For the text-containing cell, return its midpoint in (X, Y) coordinate format. 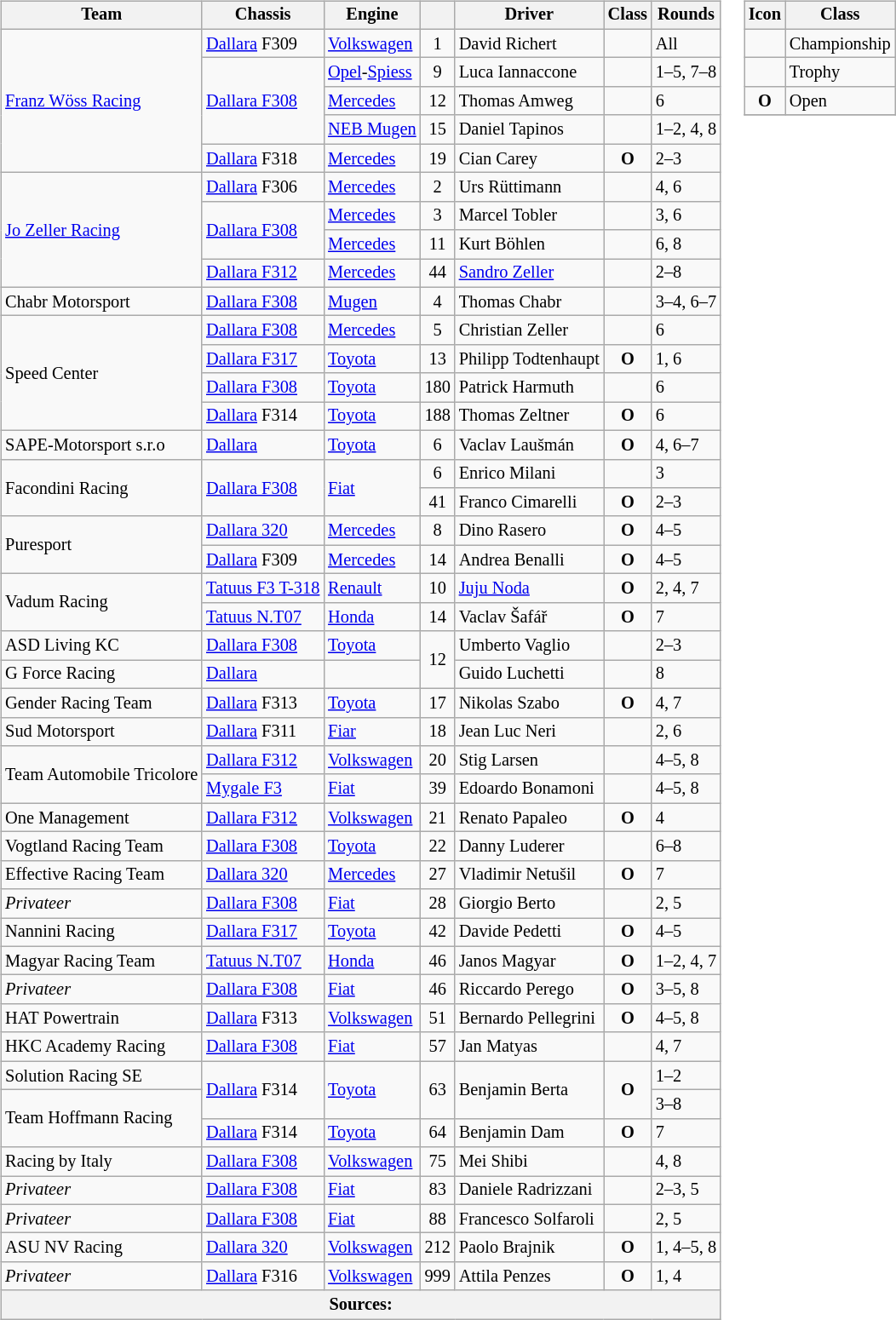
Sud Motorsport (101, 732)
27 (438, 875)
Franz Wöss Racing (101, 100)
6–8 (686, 847)
83 (438, 1191)
Open (840, 101)
2–3, 5 (686, 1191)
G Force Racing (101, 674)
Team Hoffmann Racing (101, 1119)
Umberto Vaglio (530, 646)
28 (438, 904)
Mygale F3 (262, 789)
11 (438, 244)
Christian Zeller (530, 330)
2 (438, 187)
SAPE-Motorsport s.r.o (101, 445)
1–2, 4, 8 (686, 129)
Paolo Brajnik (530, 1248)
17 (438, 703)
Speed Center (101, 373)
75 (438, 1162)
4, 6–7 (686, 445)
4, 8 (686, 1162)
6, 8 (686, 244)
Attila Penzes (530, 1277)
18 (438, 732)
Jan Matyas (530, 1047)
3–8 (686, 1105)
1, 4 (686, 1277)
Nikolas Szabo (530, 703)
3–4, 6–7 (686, 301)
One Management (101, 818)
Luca Iannaccone (530, 72)
Jean Luc Neri (530, 732)
Andrea Benalli (530, 560)
999 (438, 1277)
15 (438, 129)
Renault (371, 588)
Dallara F318 (262, 158)
Stig Larsen (530, 760)
David Richert (530, 43)
3, 6 (686, 215)
1, 6 (686, 359)
Vadum Racing (101, 603)
Fiar (371, 732)
Cian Carey (530, 158)
1–2, 4, 7 (686, 961)
13 (438, 359)
ASD Living KC (101, 646)
Daniel Tapinos (530, 129)
Urs Rüttimann (530, 187)
Thomas Zeltner (530, 416)
21 (438, 818)
88 (438, 1219)
Renato Papaleo (530, 818)
42 (438, 933)
Mei Shibi (530, 1162)
57 (438, 1047)
Rounds (686, 15)
Daniele Radrizzani (530, 1191)
Chassis (262, 15)
Vogtland Racing Team (101, 847)
Team Automobile Tricolore (101, 775)
Danny Luderer (530, 847)
Francesco Solfaroli (530, 1219)
Thomas Chabr (530, 301)
Enrico Milani (530, 473)
1, 4–5, 8 (686, 1248)
2, 4, 7 (686, 588)
Magyar Racing Team (101, 961)
Icon (765, 15)
Guido Luchetti (530, 674)
Riccardo Perego (530, 990)
Facondini Racing (101, 487)
1 (438, 43)
9 (438, 72)
Marcel Tobler (530, 215)
Nannini Racing (101, 933)
51 (438, 1019)
39 (438, 789)
Patrick Harmuth (530, 387)
Tatuus F3 T-318 (262, 588)
Juju Noda (530, 588)
Opel-Spiess (371, 72)
Benjamin Dam (530, 1133)
Engine (371, 15)
Dallara F311 (262, 732)
Trophy (840, 72)
Championship (840, 43)
20 (438, 760)
5 (438, 330)
180 (438, 387)
Driver (530, 15)
ASU NV Racing (101, 1248)
Jo Zeller Racing (101, 230)
22 (438, 847)
Dino Rasero (530, 531)
10 (438, 588)
19 (438, 158)
Thomas Amweg (530, 101)
HAT Powertrain (101, 1019)
44 (438, 273)
Bernardo Pellegrini (530, 1019)
63 (438, 1090)
Gender Racing Team (101, 703)
2, 6 (686, 732)
Edoardo Bonamoni (530, 789)
Effective Racing Team (101, 875)
Team (101, 15)
Vladimir Netušil (530, 875)
HKC Academy Racing (101, 1047)
Benjamin Berta (530, 1090)
Sources: (361, 1305)
Mugen (371, 301)
Vaclav Šafář (530, 617)
212 (438, 1248)
188 (438, 416)
Sandro Zeller (530, 273)
64 (438, 1133)
Chabr Motorsport (101, 301)
All (686, 43)
3–5, 8 (686, 990)
Davide Pedetti (530, 933)
Racing by Italy (101, 1162)
1–5, 7–8 (686, 72)
Vaclav Laušmán (530, 445)
Philipp Todtenhaupt (530, 359)
Franco Cimarelli (530, 502)
2–8 (686, 273)
Giorgio Berto (530, 904)
Dallara F316 (262, 1277)
Solution Racing SE (101, 1076)
Dallara F306 (262, 187)
1–2 (686, 1076)
Janos Magyar (530, 961)
Puresport (101, 545)
4, 6 (686, 187)
41 (438, 502)
Kurt Böhlen (530, 244)
NEB Mugen (371, 129)
